Search for the cell housing the specified text and yield its (x, y) center coordinate. 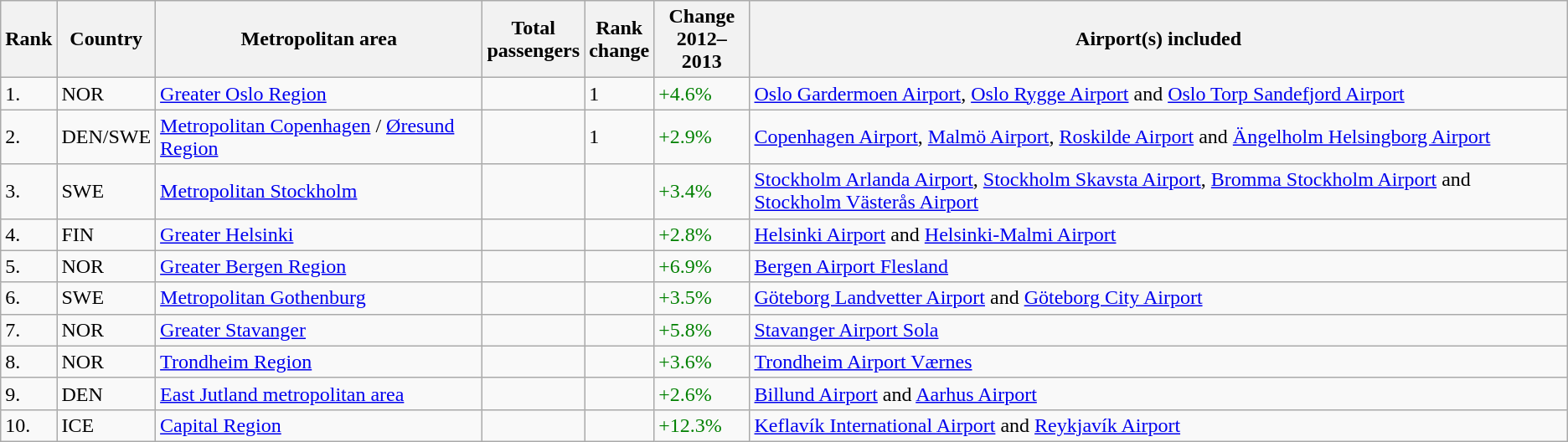
9. (28, 393)
+4.6% (702, 94)
Göteborg Landvetter Airport and Göteborg City Airport (1158, 298)
+6.9% (702, 266)
6. (28, 298)
Copenhagen Airport, Malmö Airport, Roskilde Airport and Ängelholm Helsingborg Airport (1158, 137)
Rankchange (620, 39)
Greater Bergen Region (319, 266)
Metropolitan Stockholm (319, 191)
+2.9% (702, 137)
Country (106, 39)
Metropolitan Copenhagen / Øresund Region (319, 137)
+12.3% (702, 425)
+3.6% (702, 362)
10. (28, 425)
4. (28, 234)
Trondheim Airport Værnes (1158, 362)
5. (28, 266)
Oslo Gardermoen Airport, Oslo Rygge Airport and Oslo Torp Sandefjord Airport (1158, 94)
DEN (106, 393)
Metropolitan Gothenburg (319, 298)
+2.8% (702, 234)
Billund Airport and Aarhus Airport (1158, 393)
DEN/SWE (106, 137)
Greater Helsinki (319, 234)
East Jutland metropolitan area (319, 393)
Helsinki Airport and Helsinki-Malmi Airport (1158, 234)
+3.4% (702, 191)
Stavanger Airport Sola (1158, 330)
2. (28, 137)
7. (28, 330)
Rank (28, 39)
3. (28, 191)
+2.6% (702, 393)
FIN (106, 234)
Trondheim Region (319, 362)
ICE (106, 425)
Capital Region (319, 425)
Totalpassengers (534, 39)
Bergen Airport Flesland (1158, 266)
Airport(s) included (1158, 39)
Keflavík International Airport and Reykjavík Airport (1158, 425)
8. (28, 362)
Metropolitan area (319, 39)
Change2012–2013 (702, 39)
+5.8% (702, 330)
+3.5% (702, 298)
Greater Stavanger (319, 330)
Stockholm Arlanda Airport, Stockholm Skavsta Airport, Bromma Stockholm Airport and Stockholm Västerås Airport (1158, 191)
1. (28, 94)
Greater Oslo Region (319, 94)
